Determine the [X, Y] coordinate at the center of the cell enclosing the given text.  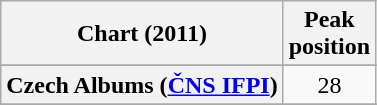
Czech Albums (ČNS IFPI) [142, 85]
Peakposition [329, 34]
28 [329, 85]
Chart (2011) [142, 34]
